Provide the (X, Y) coordinate of the cell's center where the given text is located.  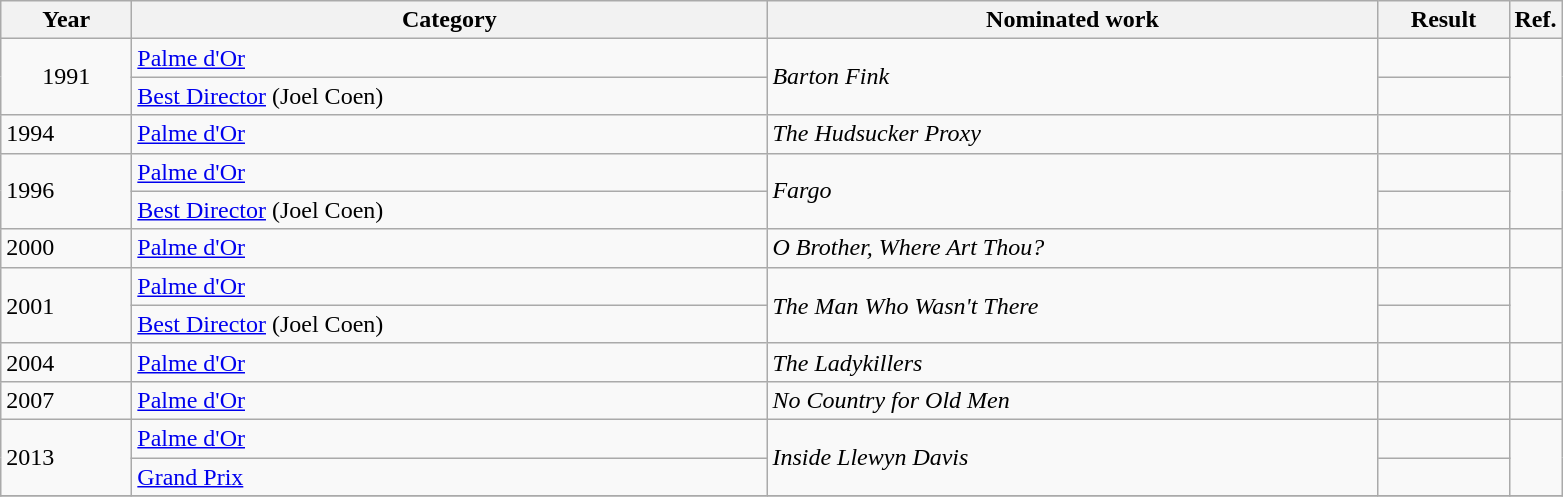
Fargo (1072, 191)
1994 (66, 134)
Nominated work (1072, 20)
No Country for Old Men (1072, 400)
The Man Who Wasn't There (1072, 305)
1996 (66, 191)
2001 (66, 305)
Inside Llewyn Davis (1072, 457)
2013 (66, 457)
Category (450, 20)
2004 (66, 362)
1991 (66, 77)
Grand Prix (450, 477)
The Ladykillers (1072, 362)
Year (66, 20)
2000 (66, 248)
O Brother, Where Art Thou? (1072, 248)
Barton Fink (1072, 77)
2007 (66, 400)
Ref. (1536, 20)
The Hudsucker Proxy (1072, 134)
Result (1444, 20)
